Return the (X, Y) coordinate for the center point of the cell that contains the specified text.  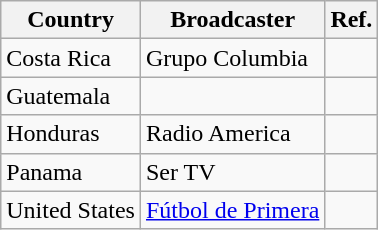
Fútbol de Primera (232, 210)
Panama (71, 172)
Ser TV (232, 172)
Costa Rica (71, 58)
Broadcaster (232, 20)
United States (71, 210)
Ref. (352, 20)
Honduras (71, 134)
Guatemala (71, 96)
Country (71, 20)
Grupo Columbia (232, 58)
Radio America (232, 134)
